Return [x, y] of the center of cell containing provided text 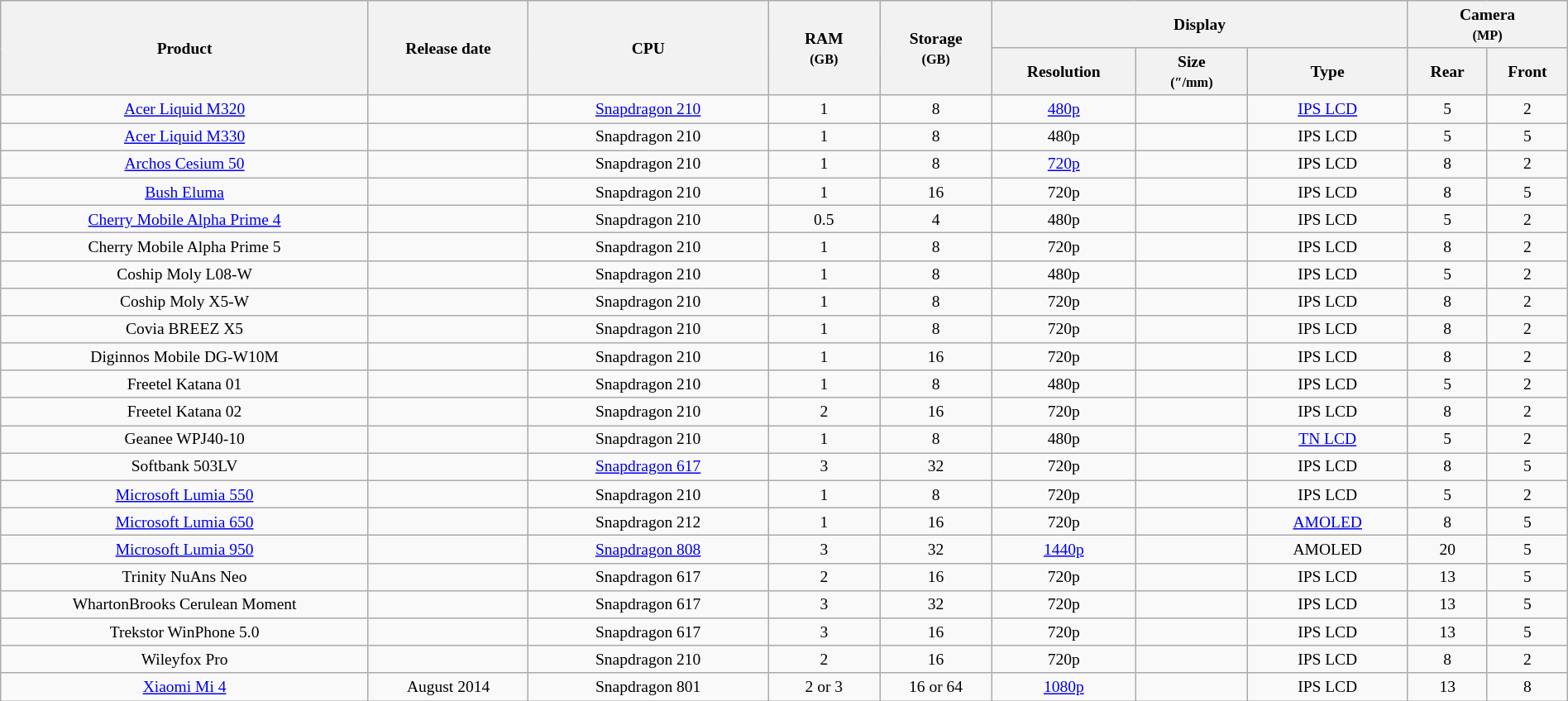
Type [1328, 71]
Product [185, 48]
2 or 3 [824, 686]
Front [1527, 71]
Microsoft Lumia 550 [185, 494]
Resolution [1064, 71]
Acer Liquid M330 [185, 137]
1080p [1064, 686]
1440p [1064, 549]
0.5 [824, 218]
Archos Cesium 50 [185, 164]
Softbank 503LV [185, 466]
Microsoft Lumia 950 [185, 549]
4 [936, 218]
Rear [1447, 71]
Camera(MP) [1487, 25]
August 2014 [448, 686]
Coship Moly L08-W [185, 274]
Coship Moly X5-W [185, 301]
Display [1199, 25]
Snapdragon 801 [648, 686]
WhartonBrooks Cerulean Moment [185, 603]
Size(″/mm) [1191, 71]
Trinity NuAns Neo [185, 577]
Bush Eluma [185, 192]
16 or 64 [936, 686]
Storage(GB) [936, 48]
Acer Liquid M320 [185, 109]
Diginnos Mobile DG-W10M [185, 357]
Freetel Katana 01 [185, 384]
Snapdragon 808 [648, 549]
RAM(GB) [824, 48]
Freetel Katana 02 [185, 412]
CPU [648, 48]
Xiaomi Mi 4 [185, 686]
Snapdragon 212 [648, 522]
Wileyfox Pro [185, 660]
TN LCD [1328, 440]
20 [1447, 549]
Cherry Mobile Alpha Prime 4 [185, 218]
Geanee WPJ40-10 [185, 440]
Trekstor WinPhone 5.0 [185, 632]
Release date [448, 48]
Covia BREEZ X5 [185, 329]
Microsoft Lumia 650 [185, 522]
Cherry Mobile Alpha Prime 5 [185, 246]
